For the text-containing cell, return its midpoint in [x, y] coordinate format. 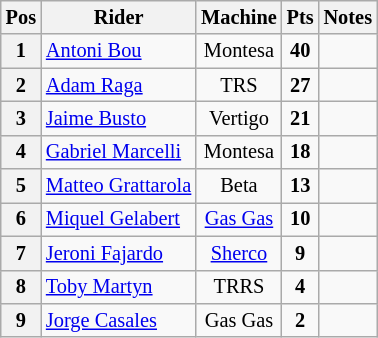
Vertigo [239, 118]
6 [21, 219]
Sherco [239, 253]
5 [21, 186]
Rider [118, 17]
Antoni Bou [118, 51]
Jaime Busto [118, 118]
27 [300, 85]
Jeroni Fajardo [118, 253]
7 [21, 253]
Pos [21, 17]
21 [300, 118]
3 [21, 118]
Gabriel Marcelli [118, 152]
Jorge Casales [118, 320]
Adam Raga [118, 85]
13 [300, 186]
Matteo Grattarola [118, 186]
Pts [300, 17]
TRS [239, 85]
8 [21, 287]
Toby Martyn [118, 287]
TRRS [239, 287]
1 [21, 51]
18 [300, 152]
Notes [348, 17]
40 [300, 51]
Miquel Gelabert [118, 219]
10 [300, 219]
Beta [239, 186]
Machine [239, 17]
